Identify which cell holds the provided text, then report its (x, y) central coordinate. 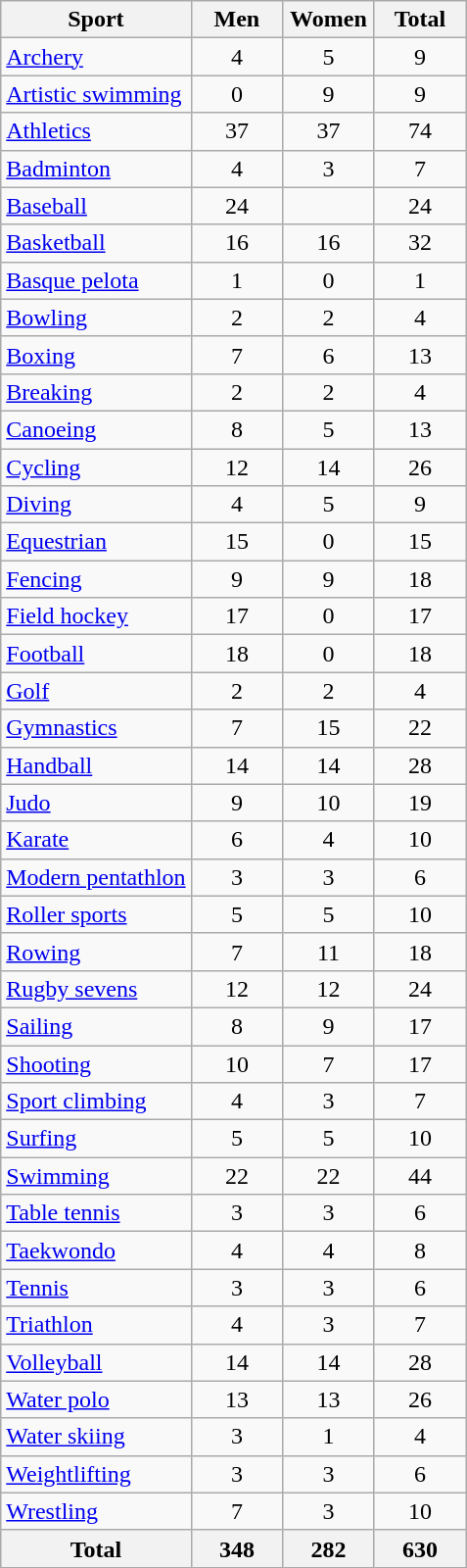
Boxing (96, 355)
Field hockey (96, 616)
Table tennis (96, 1213)
Sport (96, 20)
74 (420, 131)
Badminton (96, 169)
Volleyball (96, 1362)
Sailing (96, 1026)
Karate (96, 840)
Swimming (96, 1176)
Archery (96, 57)
19 (420, 803)
Football (96, 654)
Cycling (96, 467)
Sport climbing (96, 1102)
Triathlon (96, 1325)
Diving (96, 505)
Rugby sevens (96, 989)
Breaking (96, 392)
Handball (96, 765)
Bowling (96, 318)
44 (420, 1176)
282 (329, 1548)
348 (237, 1548)
Rowing (96, 952)
Women (329, 20)
Gymnastics (96, 728)
Athletics (96, 131)
Basketball (96, 243)
Equestrian (96, 542)
Wrestling (96, 1511)
Taekwondo (96, 1250)
Surfing (96, 1139)
630 (420, 1548)
Men (237, 20)
11 (329, 952)
Shooting (96, 1063)
Fencing (96, 579)
Baseball (96, 206)
Water skiing (96, 1437)
Weightlifting (96, 1474)
Artistic swimming (96, 94)
Basque pelota (96, 280)
Canoeing (96, 429)
Modern pentathlon (96, 877)
Water polo (96, 1399)
Tennis (96, 1288)
32 (420, 243)
Golf (96, 691)
Judo (96, 803)
Roller sports (96, 914)
